Pinpoint the cell where the given text exists, returning its [x, y] midpoint coordinate. 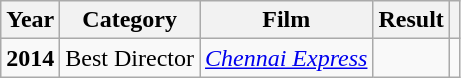
Result [411, 20]
Year [30, 20]
2014 [30, 58]
Film [286, 20]
Best Director [130, 58]
Chennai Express [286, 58]
Category [130, 20]
